Determine the (X, Y) coordinate at the center of the cell enclosing the given text.  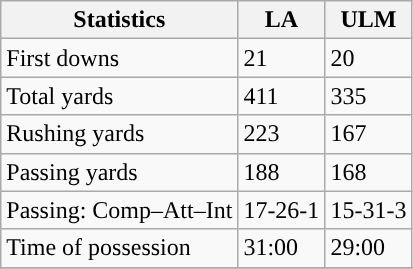
Total yards (120, 96)
First downs (120, 58)
ULM (368, 20)
15-31-3 (368, 210)
335 (368, 96)
Time of possession (120, 248)
167 (368, 134)
223 (282, 134)
21 (282, 58)
29:00 (368, 248)
Statistics (120, 20)
Passing yards (120, 172)
31:00 (282, 248)
188 (282, 172)
411 (282, 96)
Passing: Comp–Att–Int (120, 210)
168 (368, 172)
Rushing yards (120, 134)
20 (368, 58)
17-26-1 (282, 210)
LA (282, 20)
